Detect which cell encompasses the target text, then output its [X, Y] center coordinate. 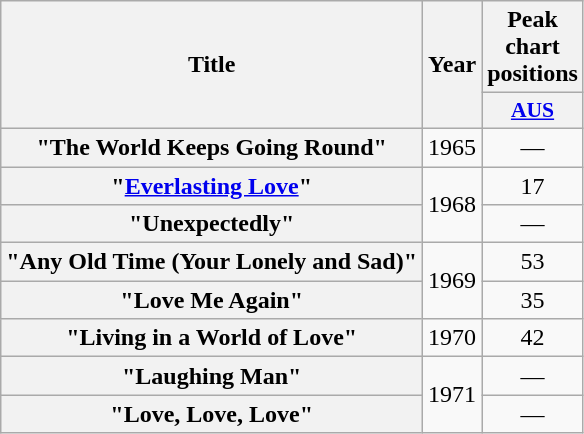
"Everlasting Love" [212, 185]
1970 [452, 338]
Peak chart positions [533, 47]
Year [452, 65]
"Love Me Again" [212, 300]
"Living in a World of Love" [212, 338]
42 [533, 338]
Title [212, 65]
"The World Keeps Going Round" [212, 147]
1971 [452, 395]
"Love, Love, Love" [212, 414]
17 [533, 185]
1968 [452, 204]
35 [533, 300]
AUS [533, 111]
"Any Old Time (Your Lonely and Sad)" [212, 262]
1965 [452, 147]
"Unexpectedly" [212, 224]
"Laughing Man" [212, 376]
1969 [452, 281]
53 [533, 262]
